From the cell containing the given text, extract its center point as (x, y) coordinate. 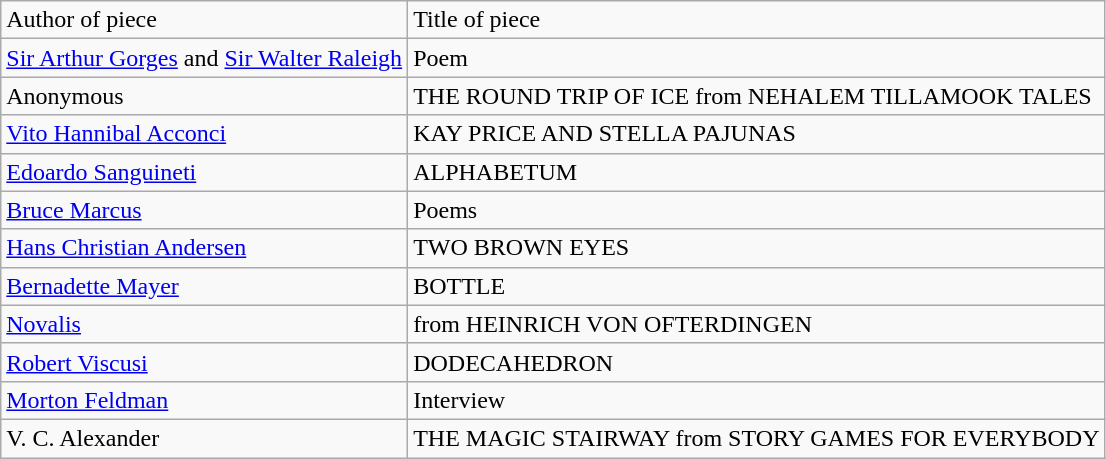
ALPHABETUM (756, 172)
Poems (756, 210)
BOTTLE (756, 286)
KAY PRICE AND STELLA PAJUNAS (756, 134)
Edoardo Sanguineti (204, 172)
Title of piece (756, 20)
THE MAGIC STAIRWAY from STORY GAMES FOR EVERYBODY (756, 438)
from HEINRICH VON OFTERDINGEN (756, 324)
Morton Feldman (204, 400)
Poem (756, 58)
DODECAHEDRON (756, 362)
Hans Christian Andersen (204, 248)
THE ROUND TRIP OF ICE from NEHALEM TILLAMOOK TALES (756, 96)
Interview (756, 400)
Sir Arthur Gorges and Sir Walter Raleigh (204, 58)
Novalis (204, 324)
Author of piece (204, 20)
Anonymous (204, 96)
Bernadette Mayer (204, 286)
V. C. Alexander (204, 438)
Vito Hannibal Acconci (204, 134)
TWO BROWN EYES (756, 248)
Robert Viscusi (204, 362)
Bruce Marcus (204, 210)
